Scan for the cell matching the given text and deliver its (X, Y) coordinate at center. 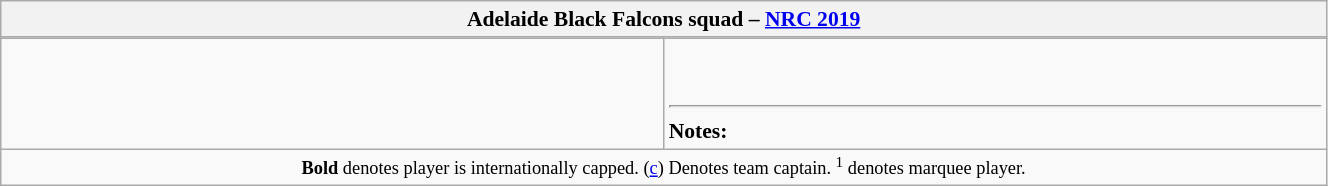
Notes: (996, 94)
Bold denotes player is internationally capped. (c) Denotes team captain. 1 denotes marquee player. (664, 167)
Adelaide Black Falcons squad – NRC 2019 (664, 19)
